Output the [X, Y] coordinate of the center of the cell containing the given text.  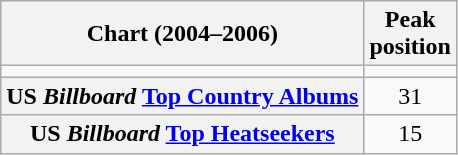
US Billboard Top Country Albums [182, 96]
31 [410, 96]
Peakposition [410, 34]
US Billboard Top Heatseekers [182, 134]
15 [410, 134]
Chart (2004–2006) [182, 34]
